Extract the (x, y) coordinate from the center of the cell holding the provided text.  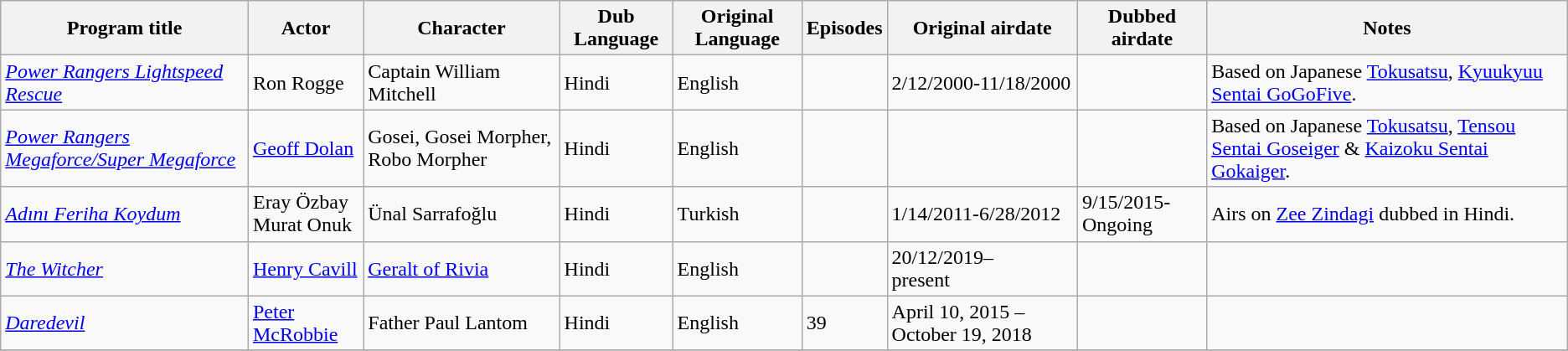
Based on Japanese Tokusatsu, Tensou Sentai Goseiger & Kaizoku Sentai Gokaiger. (1387, 148)
Peter McRobbie (305, 323)
Ron Rogge (305, 82)
Father Paul Lantom (462, 323)
Original Language (737, 28)
Gosei, Gosei Morpher, Robo Morpher (462, 148)
Henry Cavill (305, 268)
Adını Feriha Koydum (125, 214)
Dubbed airdate (1142, 28)
1/14/2011-6/28/2012 (982, 214)
Dub Language (616, 28)
Airs on Zee Zindagi dubbed in Hindi. (1387, 214)
Eray Özbay Murat Onuk (305, 214)
Character (462, 28)
Program title (125, 28)
Episodes (844, 28)
Based on Japanese Tokusatsu, Kyuukyuu Sentai GoGoFive. (1387, 82)
Notes (1387, 28)
Actor (305, 28)
Geralt of Rivia (462, 268)
2/12/2000-11/18/2000 (982, 82)
April 10, 2015 – October 19, 2018 (982, 323)
Ünal Sarrafoğlu (462, 214)
Turkish (737, 214)
Power Rangers Lightspeed Rescue (125, 82)
39 (844, 323)
Power Rangers Megaforce/Super Megaforce (125, 148)
The Witcher (125, 268)
20/12/2019–present (982, 268)
Original airdate (982, 28)
Geoff Dolan (305, 148)
9/15/2015-Ongoing (1142, 214)
Daredevil (125, 323)
Captain William Mitchell (462, 82)
